Return the [x, y] coordinate for the center point of the cell that contains the specified text.  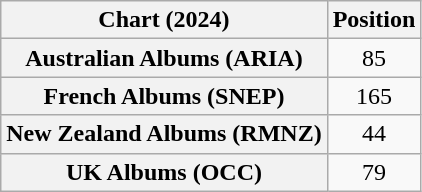
85 [374, 58]
UK Albums (OCC) [164, 172]
Chart (2024) [164, 20]
French Albums (SNEP) [164, 96]
Position [374, 20]
New Zealand Albums (RMNZ) [164, 134]
44 [374, 134]
79 [374, 172]
165 [374, 96]
Australian Albums (ARIA) [164, 58]
